Determine the [X, Y] coordinate at the center of the cell enclosing the given text.  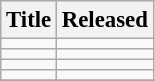
Title [29, 20]
Released [104, 20]
